From the cell containing the given text, extract its center point as [X, Y] coordinate. 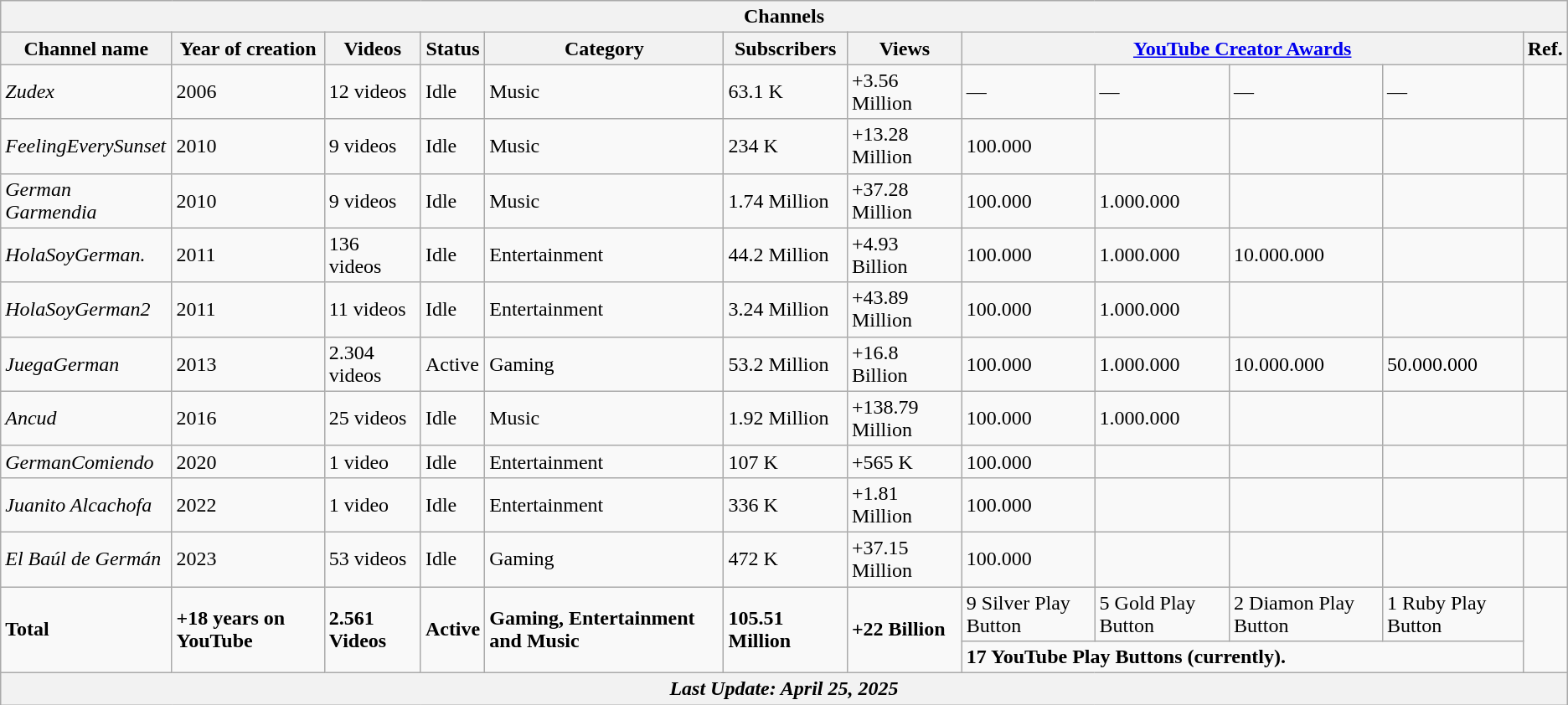
2023 [248, 559]
2.304 videos [372, 363]
234 K [786, 146]
German Garmendia [86, 201]
Total [86, 630]
FeelingEverySunset [86, 146]
2006 [248, 92]
Gaming, Entertainment and Music [605, 630]
1 Ruby Play Button [1452, 613]
336 K [786, 504]
105.51 Million [786, 630]
Year of creation [248, 49]
+1.81 Million [905, 504]
Category [605, 49]
63.1 K [786, 92]
2016 [248, 419]
5 Gold Play Button [1162, 613]
YouTube Creator Awards [1242, 49]
12 videos [372, 92]
1.74 Million [786, 201]
+16.8 Billion [905, 363]
472 K [786, 559]
HolaSoyGerman2 [86, 310]
Subscribers [786, 49]
Juanito Alcachofa [86, 504]
Channels [784, 17]
GermanComiendo [86, 461]
53 videos [372, 559]
+13.28 Million [905, 146]
+43.89 Million [905, 310]
Views [905, 49]
+22 Billion [905, 630]
El Baúl de Germán [86, 559]
+18 years on YouTube [248, 630]
Ancud [86, 419]
44.2 Million [786, 255]
1.92 Million [786, 419]
2013 [248, 363]
Ref. [1545, 49]
HolaSoyGerman. [86, 255]
9 Silver Play Button [1029, 613]
Channel name [86, 49]
Videos [372, 49]
2022 [248, 504]
50.000.000 [1452, 363]
+565 K [905, 461]
+37.15 Million [905, 559]
53.2 Million [786, 363]
JuegaGerman [86, 363]
+37.28 Million [905, 201]
107 K [786, 461]
+4.93 Billion [905, 255]
Status [452, 49]
Last Update: April 25, 2025 [784, 689]
3.24 Million [786, 310]
+138.79 Million [905, 419]
2020 [248, 461]
11 videos [372, 310]
2 Diamon Play Button [1307, 613]
25 videos [372, 419]
Zudex [86, 92]
136 videos [372, 255]
17 YouTube Play Buttons (currently). [1242, 657]
+3.56 Million [905, 92]
2.561 Videos [372, 630]
